Find where the given text appears and provide that cell's center as (X, Y) coordinate. 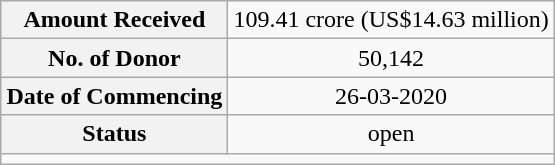
open (391, 134)
50,142 (391, 58)
No. of Donor (114, 58)
109.41 crore (US$14.63 million) (391, 20)
Date of Commencing (114, 96)
Status (114, 134)
26-03-2020 (391, 96)
Amount Received (114, 20)
